Output the [X, Y] coordinate of the center of the cell containing the given text.  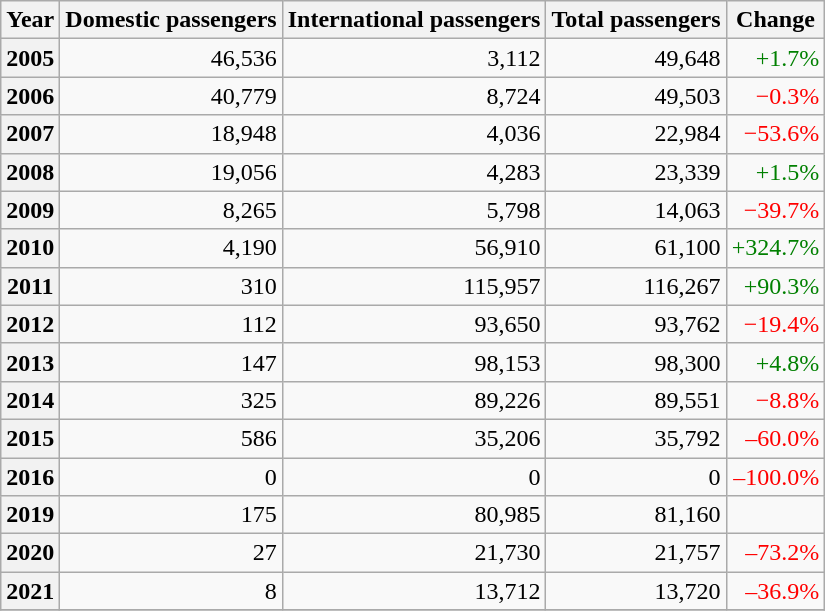
2011 [30, 286]
2013 [30, 362]
586 [171, 438]
5,798 [414, 210]
2009 [30, 210]
175 [171, 515]
115,957 [414, 286]
22,984 [636, 134]
−39.7% [776, 210]
46,536 [171, 58]
2005 [30, 58]
19,056 [171, 172]
Year [30, 20]
112 [171, 324]
147 [171, 362]
4,283 [414, 172]
–73.2% [776, 553]
27 [171, 553]
80,985 [414, 515]
–60.0% [776, 438]
13,712 [414, 591]
−0.3% [776, 96]
14,063 [636, 210]
2006 [30, 96]
2020 [30, 553]
+324.7% [776, 248]
98,300 [636, 362]
+90.3% [776, 286]
+4.8% [776, 362]
3,112 [414, 58]
2008 [30, 172]
2015 [30, 438]
8,265 [171, 210]
2007 [30, 134]
13,720 [636, 591]
International passengers [414, 20]
Domestic passengers [171, 20]
2019 [30, 515]
116,267 [636, 286]
98,153 [414, 362]
310 [171, 286]
+1.5% [776, 172]
40,779 [171, 96]
93,650 [414, 324]
2012 [30, 324]
18,948 [171, 134]
4,036 [414, 134]
93,762 [636, 324]
35,206 [414, 438]
35,792 [636, 438]
−19.4% [776, 324]
49,503 [636, 96]
56,910 [414, 248]
2014 [30, 400]
325 [171, 400]
Total passengers [636, 20]
23,339 [636, 172]
–100.0% [776, 477]
−53.6% [776, 134]
2016 [30, 477]
89,551 [636, 400]
49,648 [636, 58]
21,730 [414, 553]
+1.7% [776, 58]
61,100 [636, 248]
89,226 [414, 400]
8,724 [414, 96]
2010 [30, 248]
21,757 [636, 553]
−8.8% [776, 400]
–36.9% [776, 591]
81,160 [636, 515]
2021 [30, 591]
Change [776, 20]
4,190 [171, 248]
8 [171, 591]
